Pinpoint the cell where the given text exists, returning its (x, y) midpoint coordinate. 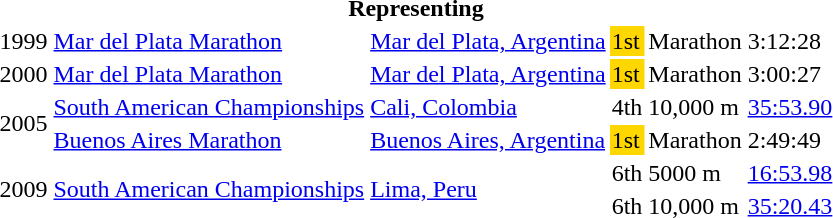
5000 m (695, 173)
4th (627, 107)
Buenos Aires, Argentina (488, 140)
Cali, Colombia (488, 107)
6th (627, 173)
Buenos Aires Marathon (209, 140)
10,000 m (695, 107)
South American Championships (209, 107)
